For the text-containing cell, return its midpoint in (x, y) coordinate format. 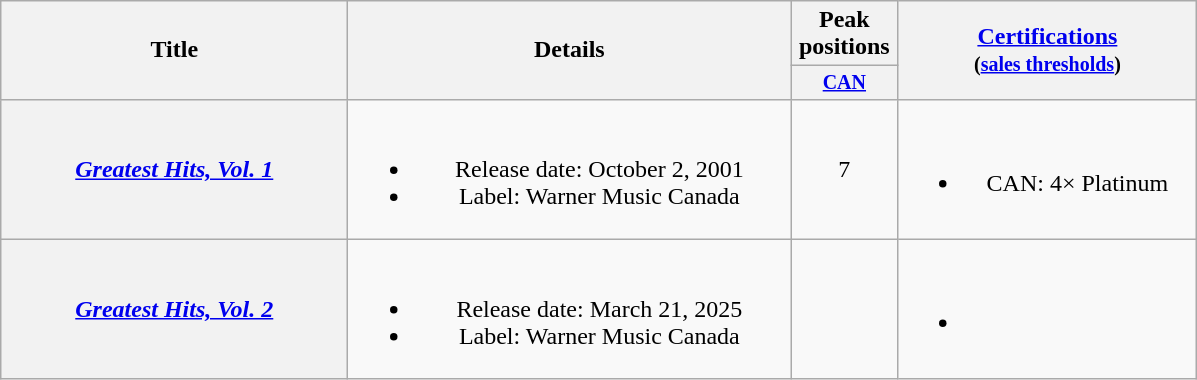
Certifications(sales thresholds) (1048, 50)
Release date: March 21, 2025Label: Warner Music Canada (570, 309)
CAN: 4× Platinum (1048, 169)
Greatest Hits, Vol. 1 (174, 169)
CAN (844, 82)
Greatest Hits, Vol. 2 (174, 309)
Peak positions (844, 34)
Title (174, 50)
7 (844, 169)
Release date: October 2, 2001Label: Warner Music Canada (570, 169)
Details (570, 50)
